For the text-containing cell, return its midpoint in [X, Y] coordinate format. 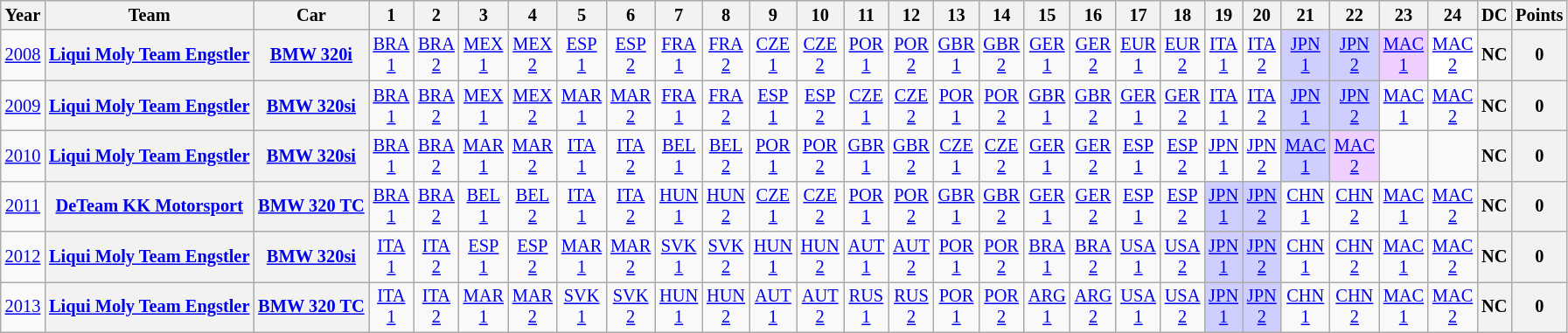
24 [1453, 15]
10 [820, 15]
15 [1048, 15]
18 [1182, 15]
BMW 320i [311, 55]
16 [1093, 15]
2012 [23, 257]
11 [867, 15]
1 [392, 15]
2011 [23, 206]
Year [23, 15]
Car [311, 15]
RUS2 [911, 307]
5 [582, 15]
14 [1001, 15]
22 [1355, 15]
2013 [23, 307]
19 [1223, 15]
DC [1494, 15]
EUR1 [1138, 55]
9 [773, 15]
7 [679, 15]
Points [1539, 15]
23 [1404, 15]
RUS1 [867, 307]
2008 [23, 55]
2009 [23, 106]
13 [957, 15]
17 [1138, 15]
ARG1 [1048, 307]
ARG2 [1093, 307]
2010 [23, 156]
Team [149, 15]
21 [1306, 15]
20 [1262, 15]
DeTeam KK Motorsport [149, 206]
8 [726, 15]
6 [631, 15]
EUR2 [1182, 55]
12 [911, 15]
2 [436, 15]
4 [533, 15]
3 [484, 15]
